Return (x, y) of the center of cell containing provided text 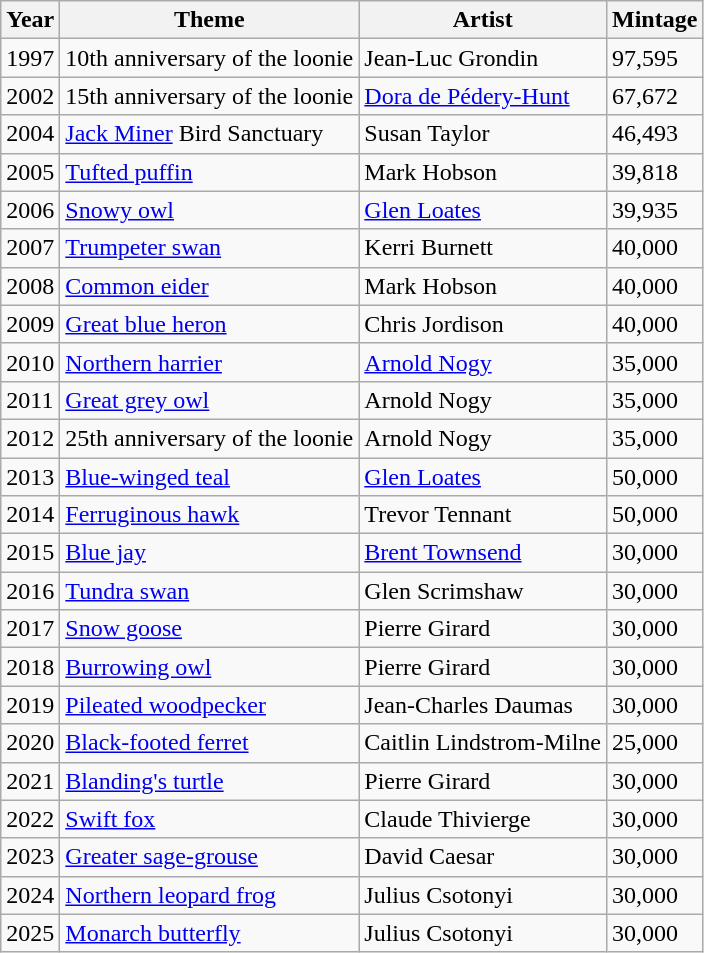
2020 (30, 743)
Blanding's turtle (210, 781)
2008 (30, 286)
Swift fox (210, 819)
Brent Townsend (483, 553)
Blue-winged teal (210, 477)
67,672 (655, 96)
15th anniversary of the loonie (210, 96)
Jean-Luc Grondin (483, 58)
Tufted puffin (210, 172)
2013 (30, 477)
2012 (30, 438)
Common eider (210, 286)
2011 (30, 400)
Susan Taylor (483, 134)
Burrowing owl (210, 667)
Black-footed ferret (210, 743)
Ferruginous hawk (210, 515)
2023 (30, 857)
Dora de Pédery-Hunt (483, 96)
39,818 (655, 172)
2014 (30, 515)
Jack Miner Bird Sanctuary (210, 134)
David Caesar (483, 857)
Northern harrier (210, 362)
10th anniversary of the loonie (210, 58)
2018 (30, 667)
1997 (30, 58)
Theme (210, 20)
Kerri Burnett (483, 248)
Caitlin Lindstrom-Milne (483, 743)
Pileated woodpecker (210, 705)
2010 (30, 362)
2025 (30, 933)
25th anniversary of the loonie (210, 438)
2002 (30, 96)
Tundra swan (210, 591)
Trumpeter swan (210, 248)
Mintage (655, 20)
2016 (30, 591)
Greater sage-grouse (210, 857)
Claude Thivierge (483, 819)
Snow goose (210, 629)
46,493 (655, 134)
25,000 (655, 743)
97,595 (655, 58)
Snowy owl (210, 210)
2024 (30, 895)
39,935 (655, 210)
Year (30, 20)
2021 (30, 781)
2019 (30, 705)
Glen Scrimshaw (483, 591)
2005 (30, 172)
2009 (30, 324)
Blue jay (210, 553)
2022 (30, 819)
Northern leopard frog (210, 895)
Monarch butterfly (210, 933)
Trevor Tennant (483, 515)
Artist (483, 20)
2006 (30, 210)
Great blue heron (210, 324)
Chris Jordison (483, 324)
Great grey owl (210, 400)
2015 (30, 553)
Jean-Charles Daumas (483, 705)
2017 (30, 629)
2004 (30, 134)
2007 (30, 248)
